Scan for the cell matching the given text and deliver its [X, Y] coordinate at center. 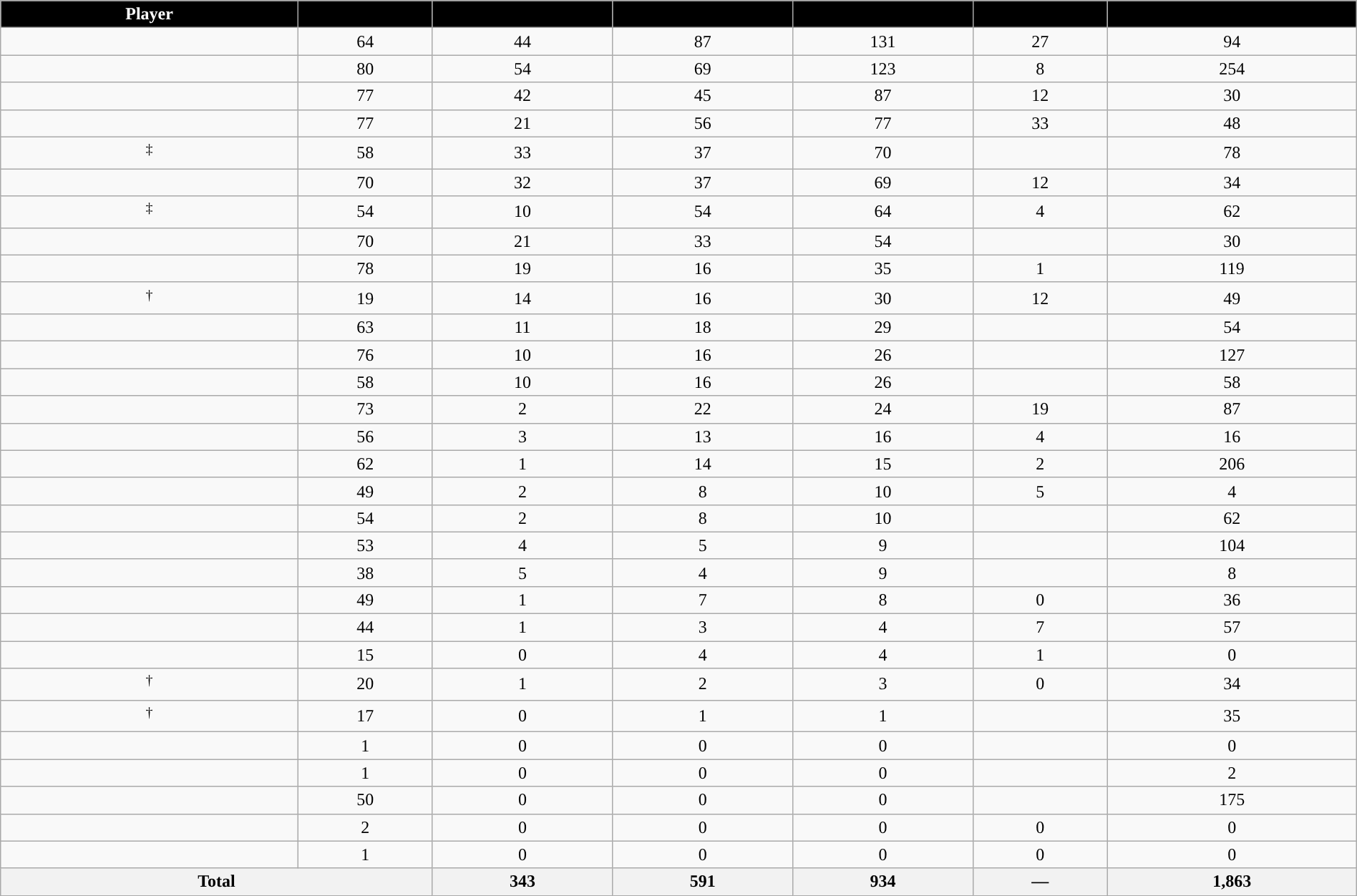
123 [883, 69]
131 [883, 42]
13 [703, 437]
Total [216, 882]
Player [150, 14]
206 [1232, 464]
57 [1232, 628]
45 [703, 96]
1,863 [1232, 882]
17 [365, 716]
42 [522, 96]
20 [365, 684]
127 [1232, 355]
36 [1232, 600]
119 [1232, 268]
48 [1232, 123]
24 [883, 409]
53 [365, 545]
254 [1232, 69]
11 [522, 328]
— [1040, 882]
934 [883, 882]
63 [365, 328]
32 [522, 182]
27 [1040, 42]
38 [365, 573]
22 [703, 409]
591 [703, 882]
29 [883, 328]
343 [522, 882]
76 [365, 355]
80 [365, 69]
73 [365, 409]
18 [703, 328]
104 [1232, 545]
175 [1232, 800]
94 [1232, 42]
50 [365, 800]
